Capture the cell that displays the provided text and extract its (x, y) central coordinate. 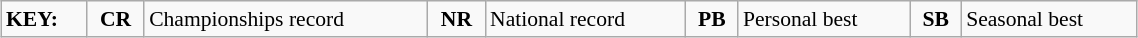
Championships record (286, 19)
NR (456, 19)
Seasonal best (1049, 19)
Personal best (824, 19)
PB (712, 19)
SB (936, 19)
CR (116, 19)
National record (586, 19)
KEY: (44, 19)
